From the cell containing the given text, extract its center point as (x, y) coordinate. 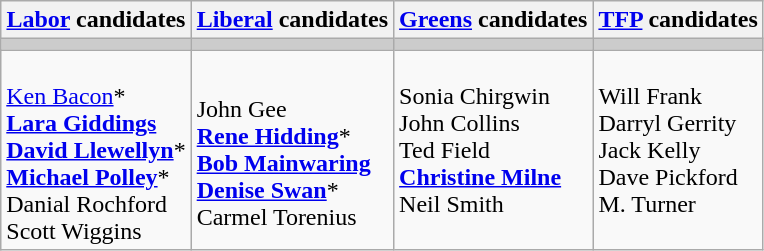
Labor candidates (96, 20)
Ken Bacon* Lara Giddings David Llewellyn* Michael Polley* Danial Rochford Scott Wiggins (96, 150)
Sonia Chirgwin John Collins Ted Field Christine Milne Neil Smith (494, 150)
Greens candidates (494, 20)
Will Frank Darryl Gerrity Jack Kelly Dave Pickford M. Turner (678, 150)
Liberal candidates (292, 20)
TFP candidates (678, 20)
John Gee Rene Hidding* Bob Mainwaring Denise Swan* Carmel Torenius (292, 150)
